Scan for the cell matching the given text and deliver its [x, y] coordinate at center. 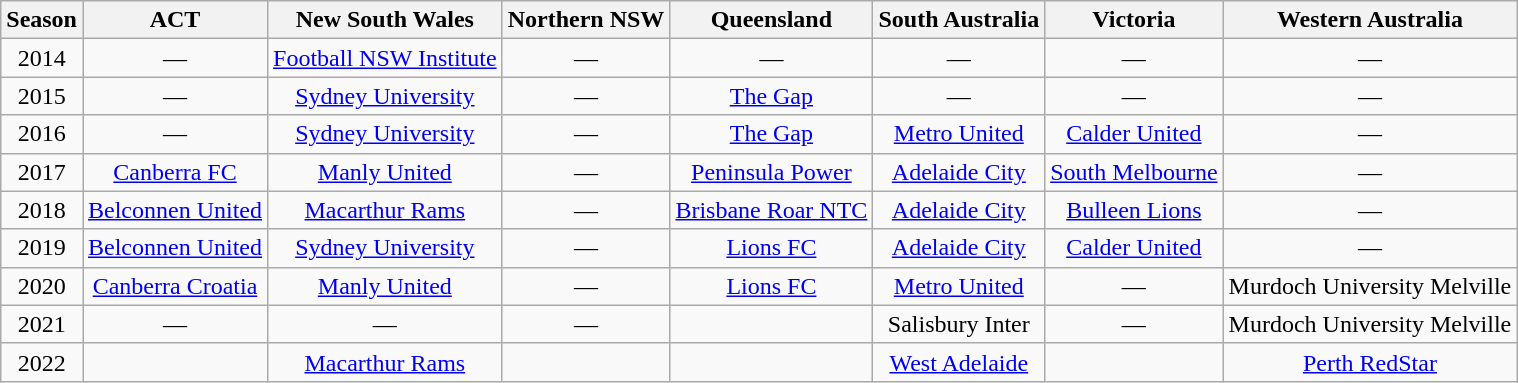
ACT [174, 20]
South Australia [959, 20]
Queensland [772, 20]
Peninsula Power [772, 172]
2018 [42, 210]
2015 [42, 96]
West Adelaide [959, 362]
2020 [42, 286]
2016 [42, 134]
2019 [42, 248]
Brisbane Roar NTC [772, 210]
2022 [42, 362]
Salisbury Inter [959, 324]
Canberra Croatia [174, 286]
2017 [42, 172]
Perth RedStar [1370, 362]
New South Wales [386, 20]
Western Australia [1370, 20]
Canberra FC [174, 172]
Northern NSW [586, 20]
Victoria [1134, 20]
Season [42, 20]
2014 [42, 58]
Football NSW Institute [386, 58]
South Melbourne [1134, 172]
2021 [42, 324]
Bulleen Lions [1134, 210]
